Find where the given text appears and provide that cell's center as [x, y] coordinate. 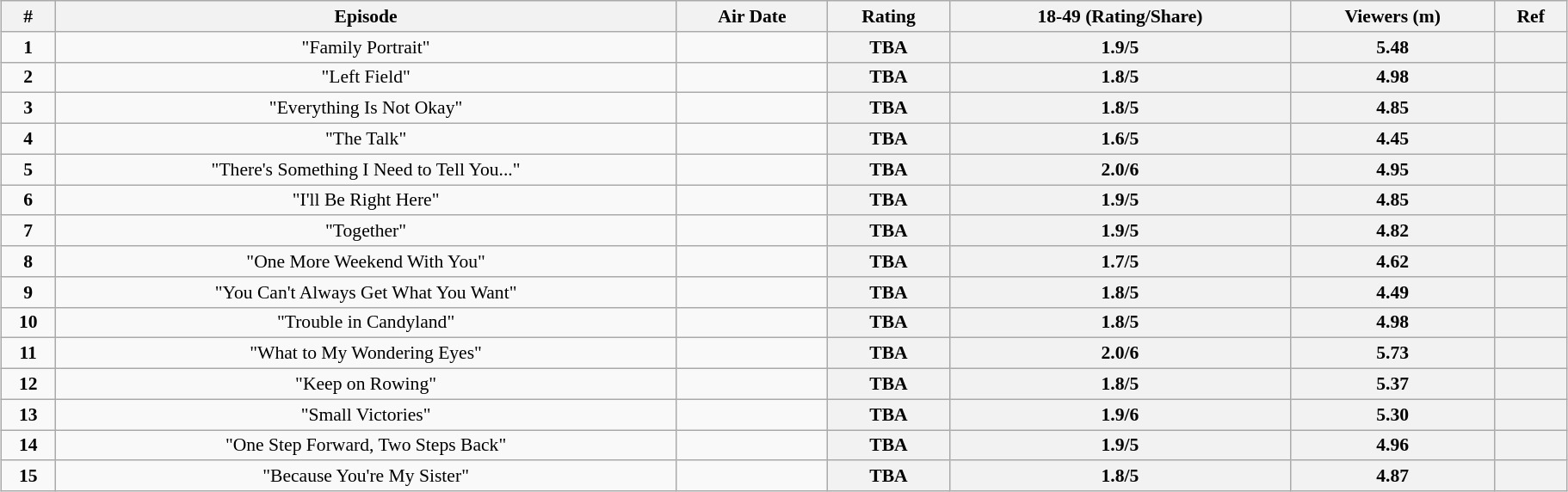
Air Date [752, 16]
4.49 [1392, 292]
"One More Weekend With You" [367, 261]
"What to My Wondering Eyes" [367, 354]
5.48 [1392, 47]
4.87 [1392, 477]
7 [28, 231]
4.45 [1392, 139]
"The Talk" [367, 139]
4.96 [1392, 446]
1.7/5 [1120, 261]
1.9/6 [1120, 415]
4.82 [1392, 231]
"Family Portrait" [367, 47]
14 [28, 446]
1.6/5 [1120, 139]
10 [28, 323]
4.62 [1392, 261]
"You Can't Always Get What You Want" [367, 292]
Rating [889, 16]
5.73 [1392, 354]
"Keep on Rowing" [367, 384]
"Together" [367, 231]
6 [28, 200]
12 [28, 384]
2 [28, 77]
5.30 [1392, 415]
Ref [1530, 16]
4.95 [1392, 169]
Viewers (m) [1392, 16]
# [28, 16]
1 [28, 47]
15 [28, 477]
4 [28, 139]
13 [28, 415]
"Trouble in Candyland" [367, 323]
"Left Field" [367, 77]
"I'll Be Right Here" [367, 200]
"There's Something I Need to Tell You..." [367, 169]
3 [28, 108]
"Everything Is Not Okay" [367, 108]
5 [28, 169]
18-49 (Rating/Share) [1120, 16]
"One Step Forward, Two Steps Back" [367, 446]
Episode [367, 16]
11 [28, 354]
"Small Victories" [367, 415]
9 [28, 292]
"Because You're My Sister" [367, 477]
5.37 [1392, 384]
8 [28, 261]
